For the text-containing cell, return its midpoint in [x, y] coordinate format. 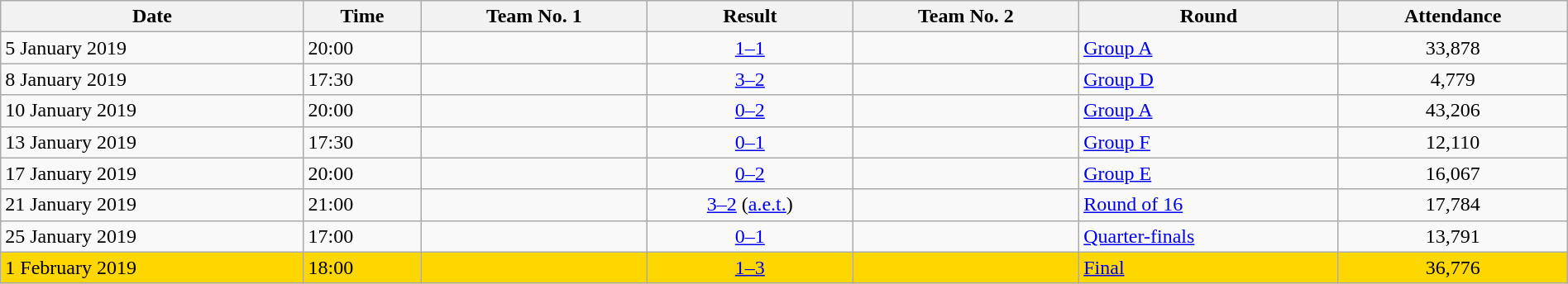
21 January 2019 [152, 205]
8 January 2019 [152, 79]
17 January 2019 [152, 173]
33,878 [1452, 48]
Team No. 1 [534, 17]
36,776 [1452, 267]
17:00 [362, 236]
Group F [1209, 142]
Round [1209, 17]
Final [1209, 267]
43,206 [1452, 111]
Time [362, 17]
13 January 2019 [152, 142]
Group D [1209, 79]
Group E [1209, 173]
10 January 2019 [152, 111]
Quarter-finals [1209, 236]
Round of 16 [1209, 205]
12,110 [1452, 142]
18:00 [362, 267]
Result [750, 17]
3–2 [750, 79]
25 January 2019 [152, 236]
21:00 [362, 205]
5 January 2019 [152, 48]
1 February 2019 [152, 267]
1–3 [750, 267]
16,067 [1452, 173]
Attendance [1452, 17]
4,779 [1452, 79]
1–1 [750, 48]
Date [152, 17]
3–2 (a.e.t.) [750, 205]
Team No. 2 [966, 17]
13,791 [1452, 236]
17,784 [1452, 205]
